Capture the cell that displays the provided text and extract its (X, Y) central coordinate. 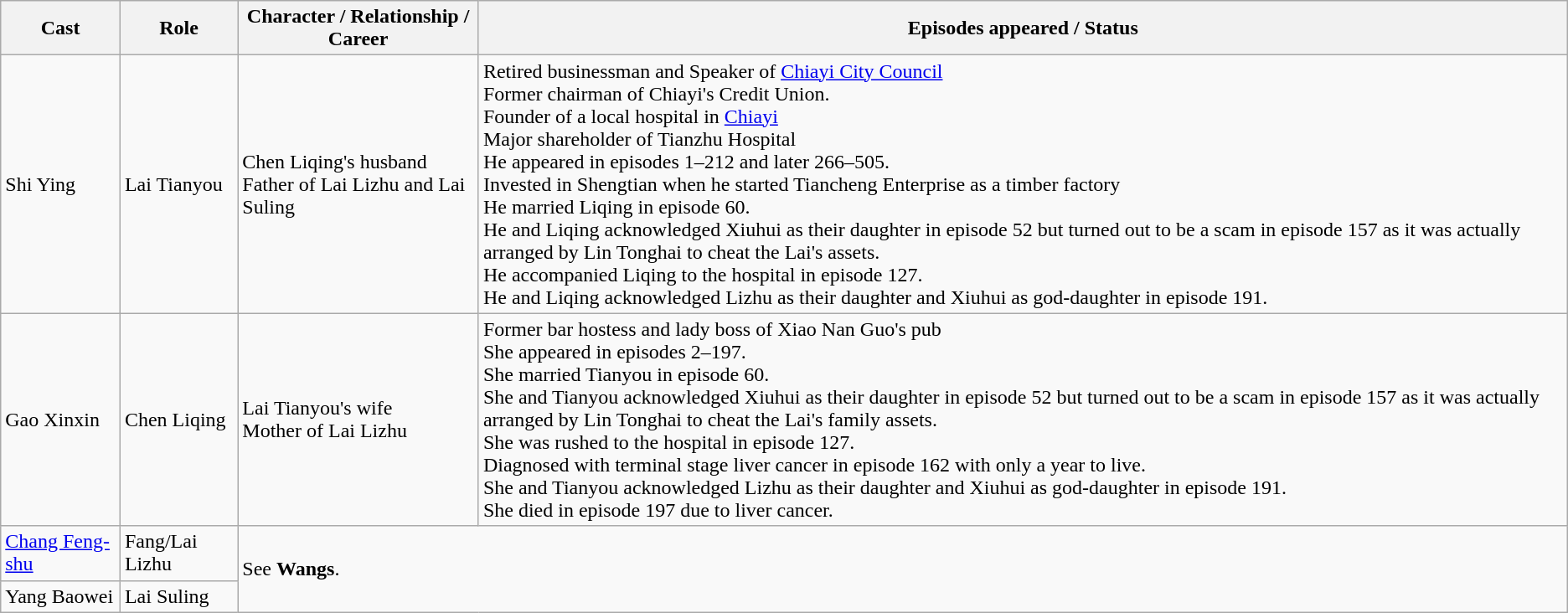
Cast (60, 28)
Role (178, 28)
Shi Ying (60, 184)
Gao Xinxin (60, 420)
Character / Relationship / Career (358, 28)
Lai Tianyou (178, 184)
Lai Suling (178, 596)
Chen Liqing (178, 420)
Episodes appeared / Status (1023, 28)
Fang/Lai Lizhu (178, 553)
See Wangs. (903, 569)
Chen Liqing's husband Father of Lai Lizhu and Lai Suling (358, 184)
Lai Tianyou's wife Mother of Lai Lizhu (358, 420)
Chang Feng-shu (60, 553)
Yang Baowei (60, 596)
